From the cell containing the given text, extract its center point as [x, y] coordinate. 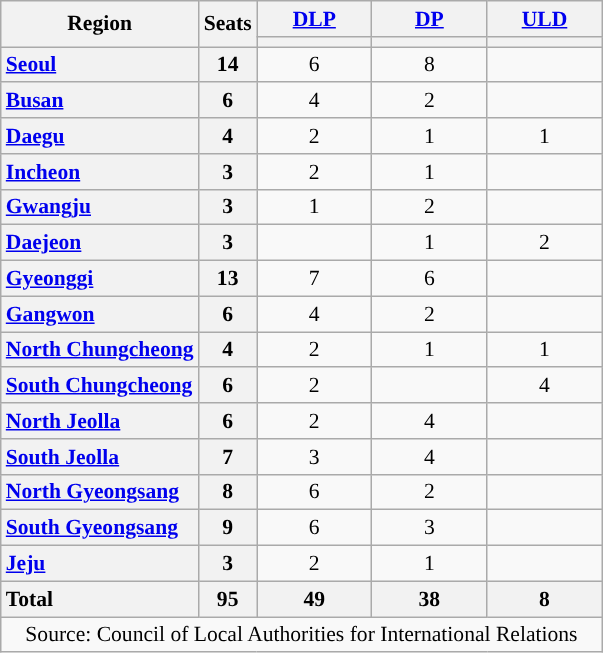
ULD [544, 19]
Seats [228, 24]
38 [430, 599]
South Chungcheong [100, 386]
95 [228, 599]
14 [228, 65]
North Chungcheong [100, 350]
Incheon [100, 172]
South Gyeongsang [100, 528]
Daejeon [100, 243]
Source: Council of Local Authorities for International Relations [302, 635]
DLP [314, 19]
Region [100, 24]
Busan [100, 101]
South Jeolla [100, 457]
North Gyeongsang [100, 492]
13 [228, 279]
DP [430, 19]
9 [228, 528]
Gyeonggi [100, 279]
Daegu [100, 136]
North Jeolla [100, 421]
Jeju [100, 564]
Seoul [100, 65]
Gwangju [100, 207]
Gangwon [100, 314]
Total [100, 599]
49 [314, 599]
